Output the [X, Y] coordinate of the center of the cell containing the given text.  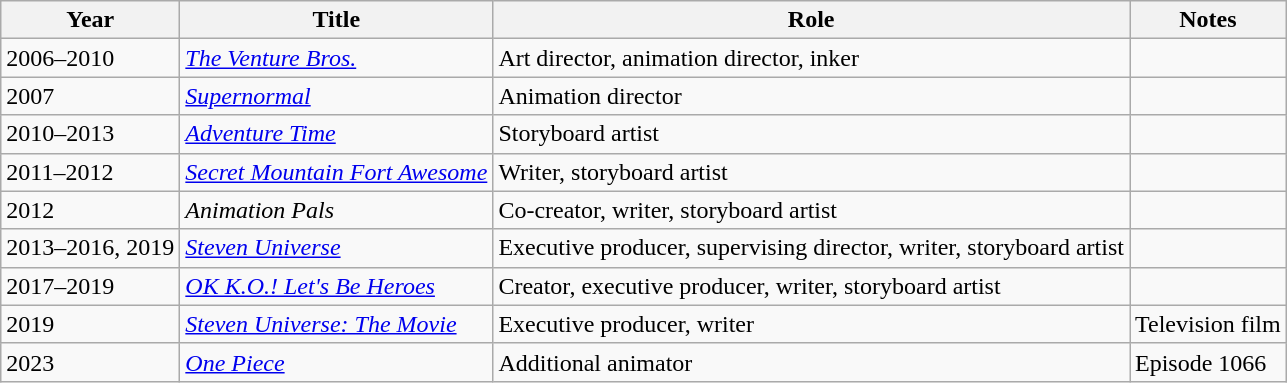
2013–2016, 2019 [90, 248]
Writer, storyboard artist [812, 172]
Television film [1208, 324]
OK K.O.! Let's Be Heroes [336, 286]
Creator, executive producer, writer, storyboard artist [812, 286]
Adventure Time [336, 134]
2017–2019 [90, 286]
One Piece [336, 362]
The Venture Bros. [336, 58]
2019 [90, 324]
Year [90, 20]
Role [812, 20]
2010–2013 [90, 134]
2023 [90, 362]
2011–2012 [90, 172]
2012 [90, 210]
2007 [90, 96]
Steven Universe: The Movie [336, 324]
Executive producer, supervising director, writer, storyboard artist [812, 248]
Co-creator, writer, storyboard artist [812, 210]
Animation Pals [336, 210]
Secret Mountain Fort Awesome [336, 172]
Additional animator [812, 362]
Animation director [812, 96]
Storyboard artist [812, 134]
Notes [1208, 20]
Art director, animation director, inker [812, 58]
Title [336, 20]
2006–2010 [90, 58]
Steven Universe [336, 248]
Supernormal [336, 96]
Executive producer, writer [812, 324]
Episode 1066 [1208, 362]
